Provide the [X, Y] coordinate of the cell's center where the given text is located.  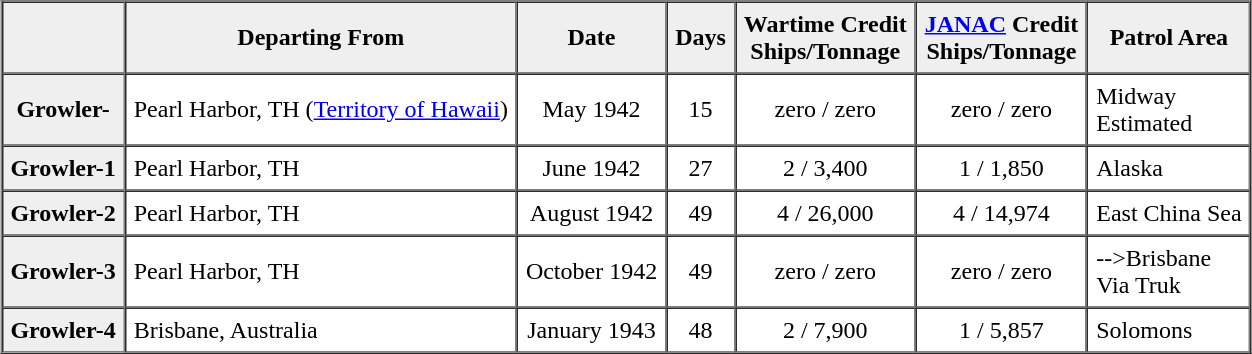
Growler-2 [62, 212]
East China Sea [1168, 212]
MidwayEstimated [1168, 110]
Date [592, 38]
June 1942 [592, 168]
Days [700, 38]
Patrol Area [1168, 38]
October 1942 [592, 272]
JANAC CreditShips/Tonnage [1002, 38]
Alaska [1168, 168]
27 [700, 168]
2 / 3,400 [826, 168]
1 / 1,850 [1002, 168]
Growler-1 [62, 168]
2 / 7,900 [826, 330]
4 / 14,974 [1002, 212]
-->BrisbaneVia Truk [1168, 272]
Growler-3 [62, 272]
Growler-4 [62, 330]
Wartime CreditShips/Tonnage [826, 38]
Solomons [1168, 330]
Departing From [321, 38]
15 [700, 110]
Growler- [62, 110]
Pearl Harbor, TH (Territory of Hawaii) [321, 110]
48 [700, 330]
1 / 5,857 [1002, 330]
4 / 26,000 [826, 212]
Brisbane, Australia [321, 330]
August 1942 [592, 212]
January 1943 [592, 330]
May 1942 [592, 110]
